Output the (x, y) coordinate of the center of the cell containing the given text.  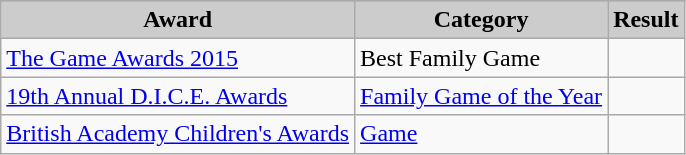
The Game Awards 2015 (178, 58)
Family Game of the Year (482, 96)
19th Annual D.I.C.E. Awards (178, 96)
Category (482, 20)
Award (178, 20)
Best Family Game (482, 58)
Game (482, 134)
Result (646, 20)
British Academy Children's Awards (178, 134)
